From the cell containing the given text, extract its center point as (X, Y) coordinate. 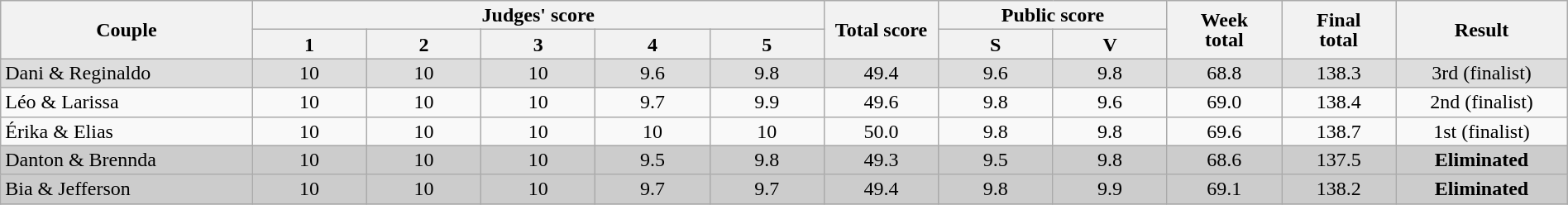
Léo & Larissa (127, 102)
Result (1482, 30)
Judges' score (538, 15)
138.4 (1339, 102)
3rd (finalist) (1482, 73)
Public score (1054, 15)
Érika & Elias (127, 131)
1 (309, 45)
49.3 (881, 160)
V (1110, 45)
Couple (127, 30)
137.5 (1339, 160)
5 (767, 45)
4 (653, 45)
Danton & Brennda (127, 160)
Finaltotal (1339, 30)
69.0 (1224, 102)
68.6 (1224, 160)
2 (423, 45)
Bia & Jefferson (127, 188)
2nd (finalist) (1482, 102)
69.1 (1224, 188)
69.6 (1224, 131)
Dani & Reginaldo (127, 73)
50.0 (881, 131)
68.8 (1224, 73)
1st (finalist) (1482, 131)
138.2 (1339, 188)
138.7 (1339, 131)
S (996, 45)
138.3 (1339, 73)
Weektotal (1224, 30)
Total score (881, 30)
49.6 (881, 102)
3 (538, 45)
